From the cell containing the given text, extract its center point as (x, y) coordinate. 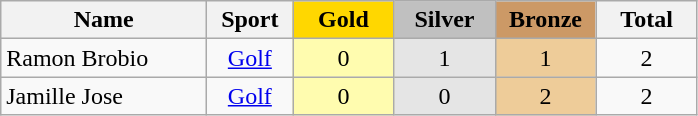
Total (646, 20)
Name (104, 20)
Ramon Brobio (104, 58)
Sport (250, 20)
Gold (344, 20)
Jamille Jose (104, 96)
Bronze (546, 20)
Silver (444, 20)
